Identify which cell holds the provided text, then report its (x, y) central coordinate. 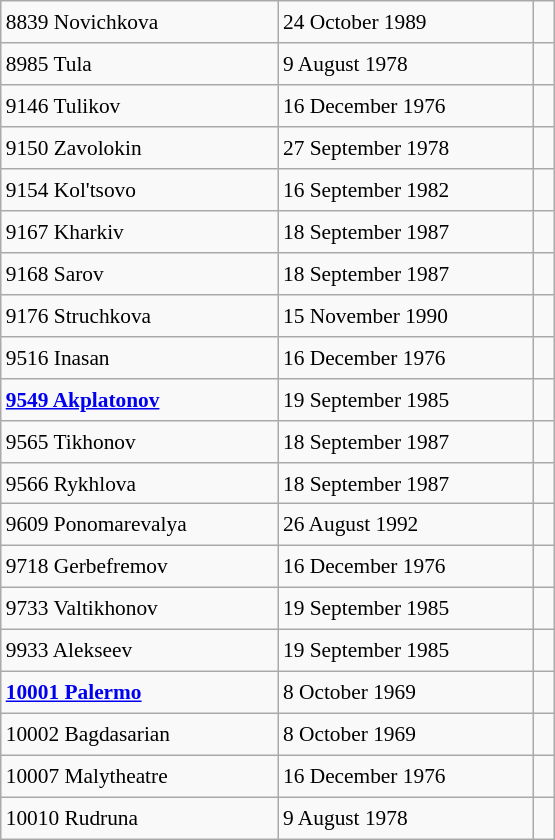
9549 Akplatonov (140, 399)
26 August 1992 (406, 525)
10010 Rudruna (140, 818)
27 September 1978 (406, 148)
9733 Valtikhonov (140, 609)
9516 Inasan (140, 357)
9565 Tikhonov (140, 441)
9167 Kharkiv (140, 232)
9150 Zavolokin (140, 148)
9176 Struchkova (140, 315)
9146 Tulikov (140, 106)
8985 Tula (140, 64)
8839 Novichkova (140, 22)
9154 Kol'tsovo (140, 190)
24 October 1989 (406, 22)
10001 Palermo (140, 693)
9933 Alekseev (140, 651)
9168 Sarov (140, 274)
10007 Malytheatre (140, 776)
9718 Gerbefremov (140, 567)
16 September 1982 (406, 190)
15 November 1990 (406, 315)
9609 Ponomarevalya (140, 525)
9566 Rykhlova (140, 483)
10002 Bagdasarian (140, 735)
